Output the (x, y) coordinate of the center of the cell containing the given text.  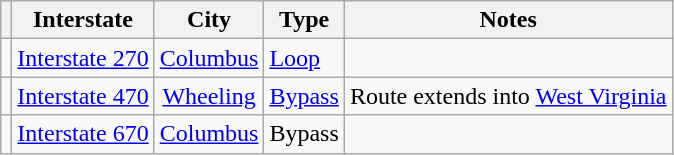
City (209, 20)
Loop (304, 58)
Type (304, 20)
Interstate 470 (83, 96)
Interstate 270 (83, 58)
Interstate 670 (83, 134)
Interstate (83, 20)
Route extends into West Virginia (508, 96)
Notes (508, 20)
Wheeling (209, 96)
